Detect which cell encompasses the target text, then output its [x, y] center coordinate. 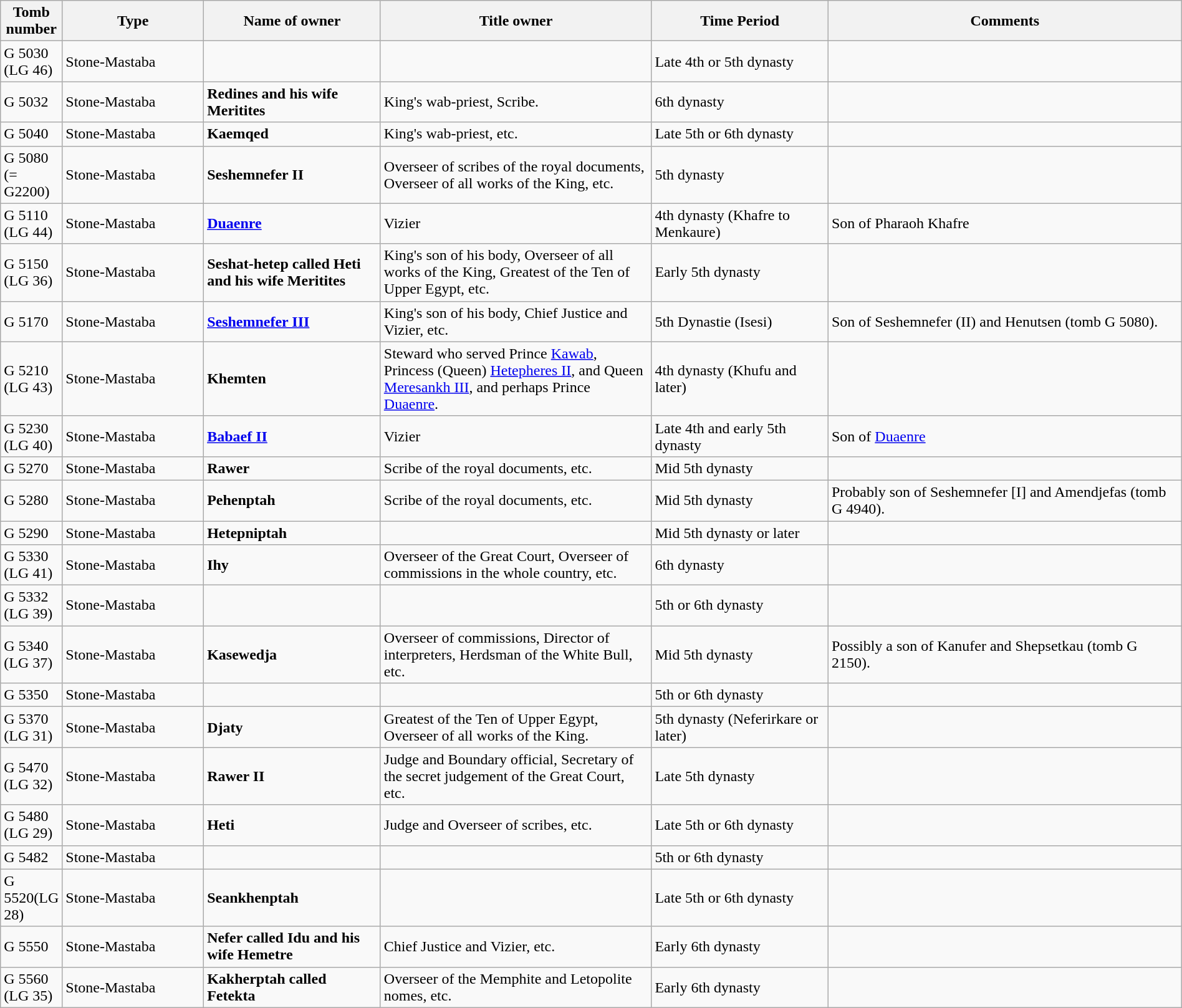
4th dynasty (Khafre to Menkaure) [740, 223]
G 5270 [31, 468]
G 5330 (LG 41) [31, 565]
Late 4th and early 5th dynasty [740, 436]
Overseer of the Memphite and Letopolite nomes, etc. [516, 987]
King's wab-priest, Scribe. [516, 102]
Probably son of Seshemnefer [I] and Amendjefas (tomb G 4940). [1005, 500]
Pehenptah [292, 500]
Djaty [292, 727]
Son of Seshemnefer (II) and Henutsen (tomb G 5080). [1005, 322]
G 5332 (LG 39) [31, 606]
Greatest of the Ten of Upper Egypt, Overseer of all works of the King. [516, 727]
G 5032 [31, 102]
G 5030 (LG 46) [31, 61]
Early 5th dynasty [740, 272]
Overseer of the Great Court, Overseer of commissions in the whole country, etc. [516, 565]
G 5350 [31, 695]
Comments [1005, 21]
Kasewedja [292, 655]
Overseer of scribes of the royal documents, Overseer of all works of the King, etc. [516, 175]
G 5290 [31, 533]
Name of owner [292, 21]
Kaemqed [292, 134]
G 5040 [31, 134]
G 5080 (= G2200) [31, 175]
G 5230 (LG 40) [31, 436]
Judge and Boundary official, Secretary of the secret judgement of the Great Court, etc. [516, 776]
Rawer [292, 468]
Time Period [740, 21]
Seshemnefer II [292, 175]
G 5210 (LG 43) [31, 379]
Chief Justice and Vizier, etc. [516, 946]
Seshemnefer III [292, 322]
G 5370 (LG 31) [31, 727]
Son of Pharaoh Khafre [1005, 223]
Son of Duaenre [1005, 436]
Nefer called Idu and his wife Hemetre [292, 946]
G 5520(LG 28) [31, 898]
G 5340 (LG 37) [31, 655]
G 5170 [31, 322]
Judge and Overseer of scribes, etc. [516, 825]
Seshat-hetep called Heti and his wife Meritites [292, 272]
Steward who served Prince Kawab, Princess (Queen) Hetepheres II, and Queen Meresankh III, and perhaps Prince Duaenre. [516, 379]
G 5550 [31, 946]
King's son of his body, Overseer of all works of the King, Greatest of the Ten of Upper Egypt, etc. [516, 272]
Redines and his wife Meritites [292, 102]
Late 5th dynasty [740, 776]
Overseer of commissions, Director of interpreters, Herdsman of the White Bull, etc. [516, 655]
G 5150 (LG 36) [31, 272]
Late 4th or 5th dynasty [740, 61]
4th dynasty (Khufu and later) [740, 379]
Babaef II [292, 436]
G 5280 [31, 500]
Seankhenptah [292, 898]
G 5470 (LG 32) [31, 776]
5th Dynastie (Isesi) [740, 322]
King's son of his body, Chief Justice and Vizier, etc. [516, 322]
Kakherptah called Fetekta [292, 987]
G 5110 (LG 44) [31, 223]
G 5482 [31, 857]
King's wab-priest, etc. [516, 134]
G 5480 (LG 29) [31, 825]
Mid 5th dynasty or later [740, 533]
Type [133, 21]
Tomb number [31, 21]
Title owner [516, 21]
Khemten [292, 379]
Rawer II [292, 776]
Possibly a son of Kanufer and Shepsetkau (tomb G 2150). [1005, 655]
G 5560 (LG 35) [31, 987]
5th dynasty [740, 175]
Heti [292, 825]
Ihy [292, 565]
5th dynasty (Neferirkare or later) [740, 727]
Duaenre [292, 223]
Hetepniptah [292, 533]
